Find where the given text appears and provide that cell's center as (x, y) coordinate. 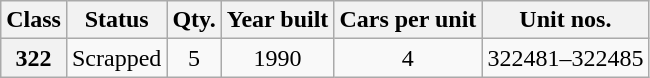
Qty. (194, 20)
Cars per unit (408, 20)
4 (408, 58)
Class (34, 20)
Scrapped (116, 58)
1990 (278, 58)
Unit nos. (566, 20)
5 (194, 58)
322 (34, 58)
322481–322485 (566, 58)
Status (116, 20)
Year built (278, 20)
